Extract the [X, Y] coordinate from the center of the cell holding the provided text.  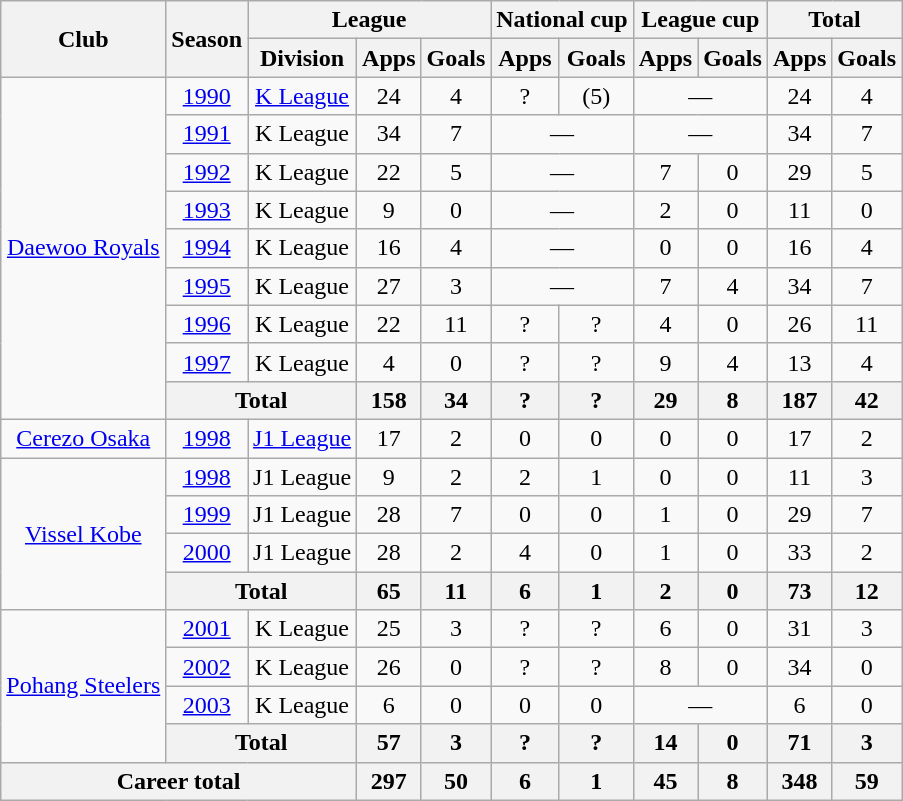
12 [867, 591]
45 [665, 781]
1996 [207, 324]
13 [799, 362]
League [370, 20]
League cup [700, 20]
31 [799, 629]
Daewoo Royals [84, 248]
187 [799, 400]
Vissel Kobe [84, 534]
158 [389, 400]
1993 [207, 210]
2003 [207, 705]
1992 [207, 172]
42 [867, 400]
Season [207, 39]
1997 [207, 362]
Cerezo Osaka [84, 438]
59 [867, 781]
73 [799, 591]
(5) [596, 96]
348 [799, 781]
1994 [207, 248]
27 [389, 286]
Pohang Steelers [84, 686]
2001 [207, 629]
National cup [562, 20]
2000 [207, 553]
1999 [207, 515]
1995 [207, 286]
Career total [179, 781]
50 [456, 781]
57 [389, 743]
25 [389, 629]
14 [665, 743]
71 [799, 743]
Division [302, 58]
1990 [207, 96]
Club [84, 39]
65 [389, 591]
297 [389, 781]
33 [799, 553]
1991 [207, 134]
2002 [207, 667]
